Find where the given text appears and provide that cell's center as (x, y) coordinate. 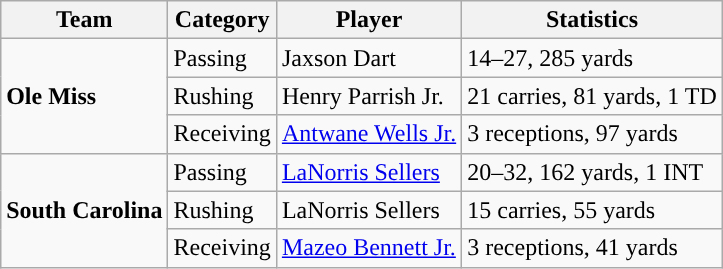
Statistics (592, 20)
15 carries, 55 yards (592, 210)
Team (84, 20)
21 carries, 81 yards, 1 TD (592, 96)
Henry Parrish Jr. (368, 96)
Ole Miss (84, 96)
Jaxson Dart (368, 58)
Antwane Wells Jr. (368, 134)
20–32, 162 yards, 1 INT (592, 172)
Mazeo Bennett Jr. (368, 248)
14–27, 285 yards (592, 58)
Category (222, 20)
Player (368, 20)
3 receptions, 97 yards (592, 134)
3 receptions, 41 yards (592, 248)
South Carolina (84, 210)
